Identify which cell holds the provided text, then report its (x, y) central coordinate. 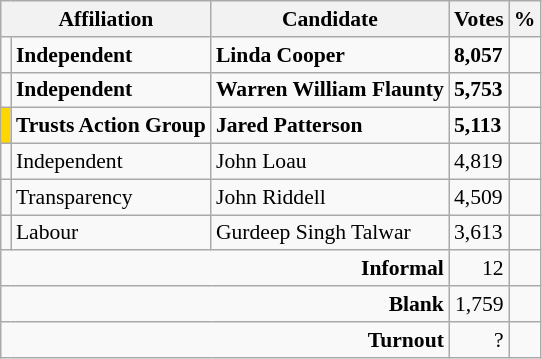
Gurdeep Singh Talwar (330, 233)
Transparency (111, 197)
Linda Cooper (330, 55)
3,613 (479, 233)
8,057 (479, 55)
% (525, 19)
? (479, 340)
Labour (111, 233)
5,113 (479, 126)
4,819 (479, 162)
Trusts Action Group (111, 126)
4,509 (479, 197)
Jared Patterson (330, 126)
5,753 (479, 90)
Blank (225, 304)
Candidate (330, 19)
Warren William Flaunty (330, 90)
12 (479, 269)
Turnout (225, 340)
John Loau (330, 162)
John Riddell (330, 197)
Affiliation (106, 19)
Votes (479, 19)
Informal (225, 269)
1,759 (479, 304)
